Return [X, Y] of the center of cell containing provided text 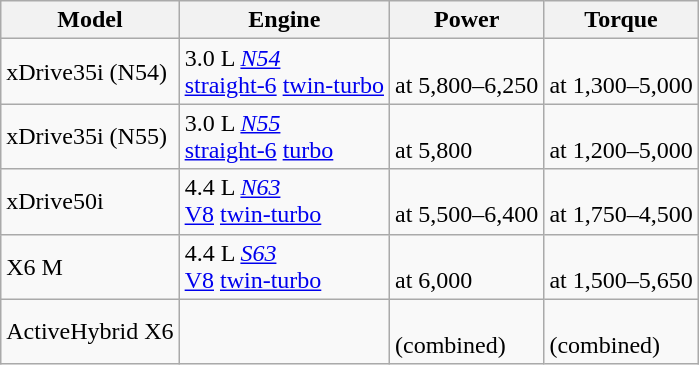
4.4 L N63 V8 twin-turbo [284, 202]
at 1,300–5,000 [621, 72]
xDrive35i (N54) [90, 72]
xDrive35i (N55) [90, 136]
at 1,500–5,650 [621, 266]
at 5,800 [466, 136]
X6 M [90, 266]
Model [90, 20]
at 5,800–6,250 [466, 72]
at 5,500–6,400 [466, 202]
4.4 L S63 V8 twin-turbo [284, 266]
xDrive50i [90, 202]
Engine [284, 20]
3.0 L N54 straight-6 twin-turbo [284, 72]
at 1,200–5,000 [621, 136]
3.0 L N55 straight-6 turbo [284, 136]
Power [466, 20]
ActiveHybrid X6 [90, 332]
at 6,000 [466, 266]
at 1,750–4,500 [621, 202]
Torque [621, 20]
